Capture the cell that displays the provided text and extract its [x, y] central coordinate. 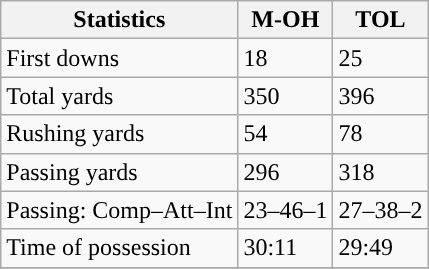
30:11 [286, 248]
396 [380, 96]
29:49 [380, 248]
23–46–1 [286, 210]
Statistics [120, 20]
Passing: Comp–Att–Int [120, 210]
M-OH [286, 20]
25 [380, 58]
TOL [380, 20]
Time of possession [120, 248]
18 [286, 58]
78 [380, 134]
Total yards [120, 96]
296 [286, 172]
Passing yards [120, 172]
54 [286, 134]
First downs [120, 58]
350 [286, 96]
27–38–2 [380, 210]
Rushing yards [120, 134]
318 [380, 172]
